Identify which cell holds the provided text, then report its (X, Y) central coordinate. 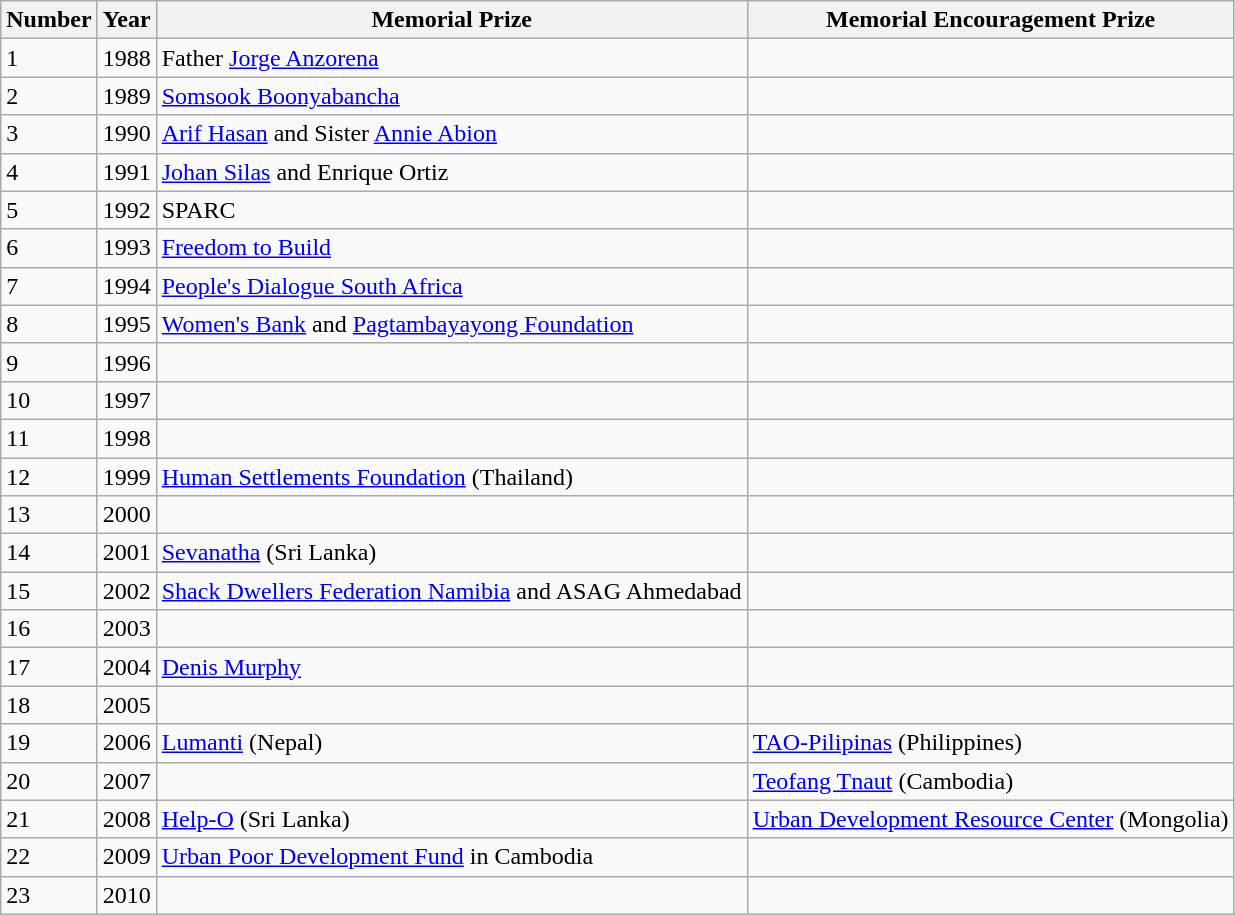
2 (49, 96)
2003 (126, 629)
1996 (126, 362)
Arif Hasan and Sister Annie Abion (452, 134)
Number (49, 20)
2007 (126, 781)
13 (49, 515)
23 (49, 895)
14 (49, 553)
Johan Silas and Enrique Ortiz (452, 172)
SPARC (452, 210)
4 (49, 172)
1994 (126, 286)
1992 (126, 210)
Help-O (Sri Lanka) (452, 819)
1991 (126, 172)
2010 (126, 895)
7 (49, 286)
People's Dialogue South Africa (452, 286)
21 (49, 819)
Urban Poor Development Fund in Cambodia (452, 857)
10 (49, 400)
1995 (126, 324)
16 (49, 629)
9 (49, 362)
TAO-Pilipinas (Philippines) (990, 743)
3 (49, 134)
Sevanatha (Sri Lanka) (452, 553)
17 (49, 667)
Somsook Boonyabancha (452, 96)
Freedom to Build (452, 248)
15 (49, 591)
Year (126, 20)
1999 (126, 477)
12 (49, 477)
Shack Dwellers Federation Namibia and ASAG Ahmedabad (452, 591)
1988 (126, 58)
6 (49, 248)
18 (49, 705)
2004 (126, 667)
2005 (126, 705)
11 (49, 438)
Memorial Encouragement Prize (990, 20)
Father Jorge Anzorena (452, 58)
8 (49, 324)
5 (49, 210)
2006 (126, 743)
20 (49, 781)
Lumanti (Nepal) (452, 743)
1990 (126, 134)
1 (49, 58)
19 (49, 743)
Human Settlements Foundation (Thailand) (452, 477)
2009 (126, 857)
2000 (126, 515)
1989 (126, 96)
1997 (126, 400)
Memorial Prize (452, 20)
1998 (126, 438)
Women's Bank and Pagtambayayong Foundation (452, 324)
Teofang Tnaut (Cambodia) (990, 781)
2001 (126, 553)
1993 (126, 248)
Urban Development Resource Center (Mongolia) (990, 819)
Denis Murphy (452, 667)
22 (49, 857)
2002 (126, 591)
2008 (126, 819)
